Detect which cell encompasses the target text, then output its [x, y] center coordinate. 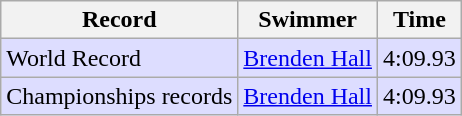
Swimmer [308, 20]
Record [120, 20]
Championships records [120, 96]
Time [419, 20]
World Record [120, 58]
